Extract the (X, Y) coordinate from the center of the cell holding the provided text.  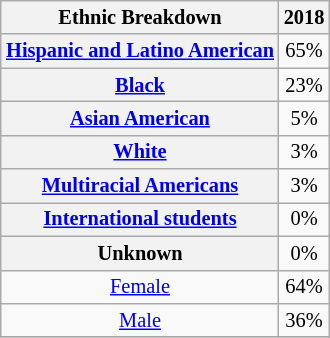
36% (304, 321)
65% (304, 51)
Male (140, 321)
Unknown (140, 253)
5% (304, 119)
Black (140, 85)
23% (304, 85)
Ethnic Breakdown (140, 18)
2018 (304, 18)
Female (140, 287)
White (140, 152)
Asian American (140, 119)
Multiracial Americans (140, 186)
64% (304, 287)
International students (140, 220)
Hispanic and Latino American (140, 51)
